Provide the (X, Y) coordinate of the cell's center where the given text is located.  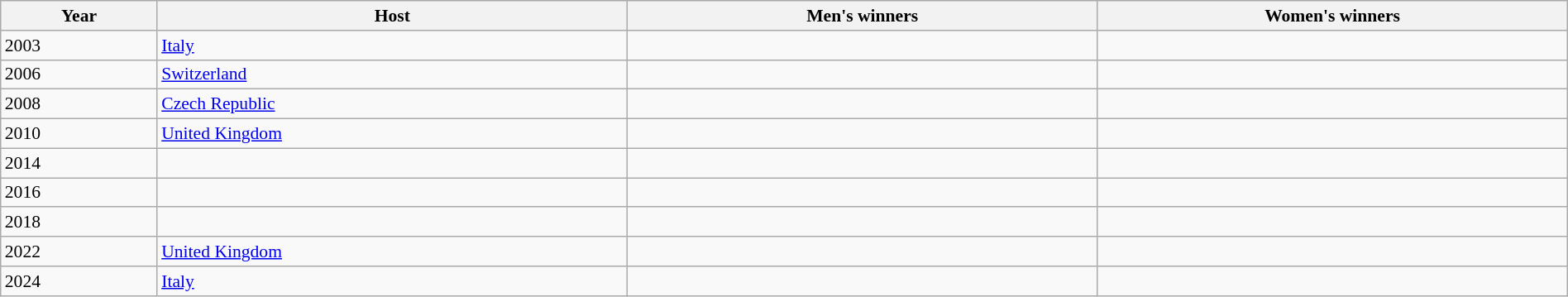
Women's winners (1332, 16)
2006 (79, 74)
Year (79, 16)
Men's winners (863, 16)
2014 (79, 163)
2008 (79, 104)
2010 (79, 134)
Czech Republic (392, 104)
2016 (79, 193)
2022 (79, 251)
2018 (79, 223)
2024 (79, 281)
2003 (79, 46)
Host (392, 16)
Switzerland (392, 74)
